Detect which cell encompasses the target text, then output its (X, Y) center coordinate. 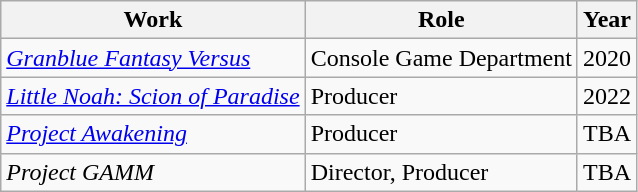
Granblue Fantasy Versus (153, 58)
Role (441, 20)
2022 (606, 96)
Project Awakening (153, 134)
2020 (606, 58)
Little Noah: Scion of Paradise (153, 96)
Console Game Department (441, 58)
Work (153, 20)
Year (606, 20)
Director, Producer (441, 172)
Project GAMM (153, 172)
